Locate the cell with the specified text and output its [x, y] center coordinate. 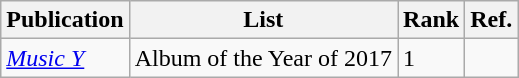
1 [432, 58]
List [263, 20]
Rank [432, 20]
Ref. [492, 20]
Music Y [65, 58]
Publication [65, 20]
Album of the Year of 2017 [263, 58]
